Extract the (X, Y) coordinate from the center of the cell holding the provided text.  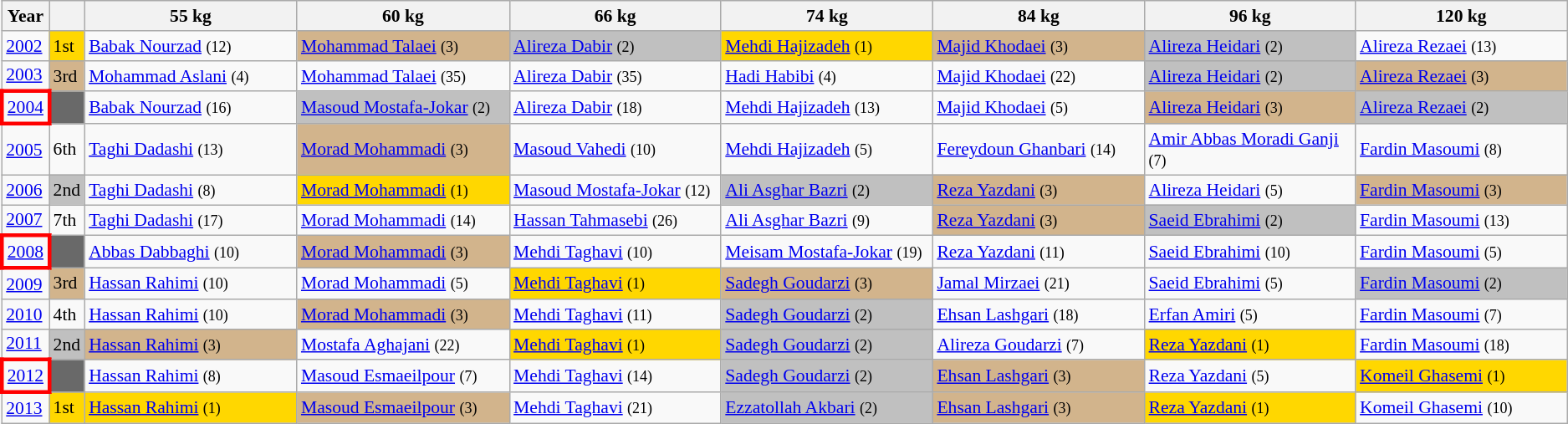
Reza Yazdani (11) (1039, 253)
Mehdi Hajizadeh (13) (826, 109)
Morad Mohammadi (5) (403, 284)
7th (67, 221)
66 kg (615, 16)
Jamal Mirzaei (21) (1039, 284)
Masoud Esmaeilpour (7) (403, 376)
Fardin Masoumi (8) (1462, 149)
Alireza Rezaei (2) (1462, 109)
Mostafa Aghajani (22) (403, 345)
Sadegh Goudarzi (3) (826, 284)
84 kg (1039, 16)
60 kg (403, 16)
Taghi Dadashi (13) (191, 149)
120 kg (1462, 16)
Fardin Masoumi (13) (1462, 221)
Taghi Dadashi (17) (191, 221)
Komeil Ghasemi (10) (1462, 408)
Saeid Ebrahimi (10) (1250, 253)
Hassan Rahimi (1) (191, 408)
Masoud Mostafa-Jokar (12) (615, 190)
Mohammad Aslani (4) (191, 75)
Morad Mohammadi (1) (403, 190)
Fardin Masoumi (18) (1462, 345)
2004 (25, 109)
Hassan Rahimi (3) (191, 345)
Fardin Masoumi (5) (1462, 253)
Mehdi Taghavi (14) (615, 376)
Alireza Goudarzi (7) (1039, 345)
2006 (25, 190)
Masoud Vahedi (10) (615, 149)
Babak Nourzad (16) (191, 109)
Mehdi Taghavi (21) (615, 408)
Masoud Esmaeilpour (3) (403, 408)
Hassan Rahimi (8) (191, 376)
Alireza Heidari (3) (1250, 109)
Alireza Dabir (35) (615, 75)
96 kg (1250, 16)
2011 (25, 345)
2009 (25, 284)
Alireza Dabir (2) (615, 46)
2002 (25, 46)
Mehdi Taghavi (11) (615, 314)
2012 (25, 376)
Ali Asghar Bazri (9) (826, 221)
2010 (25, 314)
Alireza Heidari (5) (1250, 190)
Majid Khodaei (3) (1039, 46)
Mehdi Hajizadeh (5) (826, 149)
2005 (25, 149)
Majid Khodaei (22) (1039, 75)
Mohammad Talaei (3) (403, 46)
Mehdi Hajizadeh (1) (826, 46)
Komeil Ghasemi (1) (1462, 376)
Ehsan Lashgari (18) (1039, 314)
Year (25, 16)
Meisam Mostafa-Jokar (19) (826, 253)
Fardin Masoumi (3) (1462, 190)
Amir Abbas Moradi Ganji (7) (1250, 149)
6th (67, 149)
Reza Yazdani (5) (1250, 376)
55 kg (191, 16)
Ali Asghar Bazri (2) (826, 190)
Fardin Masoumi (2) (1462, 284)
Saeid Ebrahimi (2) (1250, 221)
Alireza Dabir (18) (615, 109)
Hadi Habibi (4) (826, 75)
Abbas Dabbaghi (10) (191, 253)
Alireza Rezaei (13) (1462, 46)
Taghi Dadashi (8) (191, 190)
2007 (25, 221)
Mohammad Talaei (35) (403, 75)
Babak Nourzad (12) (191, 46)
4th (67, 314)
Fereydoun Ghanbari (14) (1039, 149)
2008 (25, 253)
Ezzatollah Akbari (2) (826, 408)
Fardin Masoumi (7) (1462, 314)
Morad Mohammadi (14) (403, 221)
Masoud Mostafa-Jokar (2) (403, 109)
Mehdi Taghavi (10) (615, 253)
Alireza Rezaei (3) (1462, 75)
74 kg (826, 16)
Saeid Ebrahimi (5) (1250, 284)
Erfan Amiri (5) (1250, 314)
Majid Khodaei (5) (1039, 109)
2013 (25, 408)
Hassan Tahmasebi (26) (615, 221)
2003 (25, 75)
